Search for the cell housing the specified text and yield its (x, y) center coordinate. 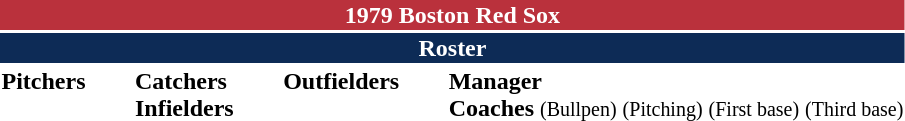
1979 Boston Red Sox (452, 15)
Roster (452, 48)
